Return the [X, Y] coordinate for the center point of the cell that contains the specified text.  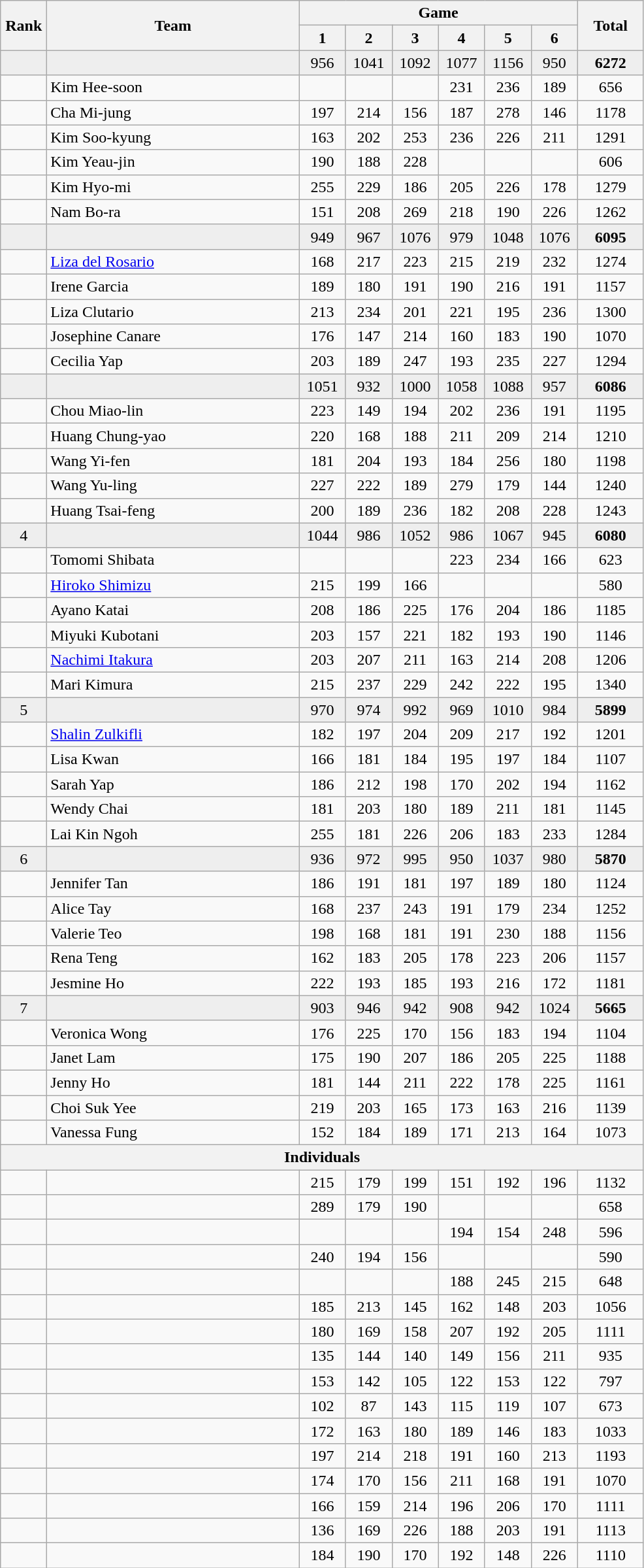
656 [610, 88]
979 [461, 237]
Team [173, 25]
1067 [508, 535]
135 [323, 1356]
606 [610, 162]
1010 [508, 709]
1195 [610, 411]
1146 [610, 635]
Mari Kimura [173, 684]
658 [610, 1207]
289 [323, 1207]
Huang Tsai-feng [173, 510]
1132 [610, 1182]
140 [415, 1356]
231 [461, 88]
5870 [610, 859]
Cha Mi-jung [173, 112]
1110 [610, 1556]
253 [415, 137]
Rena Teng [173, 958]
145 [415, 1307]
908 [461, 1008]
6272 [610, 63]
1104 [610, 1033]
1145 [610, 809]
159 [368, 1505]
247 [415, 361]
1033 [610, 1431]
1107 [610, 759]
154 [508, 1232]
Josephine Canare [173, 337]
3 [415, 38]
Huang Chung-yao [173, 436]
1048 [508, 237]
Kim Hyo-mi [173, 187]
240 [323, 1257]
946 [368, 1008]
Irene Garcia [173, 286]
115 [461, 1406]
1300 [610, 312]
136 [323, 1531]
Vanessa Fung [173, 1133]
1024 [554, 1008]
1193 [610, 1456]
1162 [610, 784]
Choi Suk Yee [173, 1108]
119 [508, 1406]
1161 [610, 1082]
1274 [610, 261]
Nachimi Itakura [173, 659]
Janet Lam [173, 1058]
6080 [610, 535]
956 [323, 63]
279 [461, 486]
245 [508, 1282]
5899 [610, 709]
1279 [610, 187]
201 [415, 312]
596 [610, 1232]
173 [461, 1108]
Veronica Wong [173, 1033]
Lai Kin Ngoh [173, 834]
220 [323, 436]
1 [323, 38]
Hiroko Shimizu [173, 585]
Jesmine Ho [173, 983]
903 [323, 1008]
2 [368, 38]
980 [554, 859]
243 [415, 909]
1041 [368, 63]
Rank [24, 25]
1178 [610, 112]
248 [554, 1232]
935 [610, 1356]
102 [323, 1406]
1037 [508, 859]
Kim Yeau-jin [173, 162]
590 [610, 1257]
1181 [610, 983]
Ayano Katai [173, 610]
Wendy Chai [173, 809]
936 [323, 859]
Jennifer Tan [173, 884]
Total [610, 25]
278 [508, 112]
Jenny Ho [173, 1082]
1284 [610, 834]
Sarah Yap [173, 784]
1092 [415, 63]
Miyuki Kubotani [173, 635]
230 [508, 933]
Wang Yu-ling [173, 486]
1206 [610, 659]
1201 [610, 735]
142 [368, 1381]
107 [554, 1406]
Liza del Rosario [173, 261]
87 [368, 1406]
1051 [323, 386]
974 [368, 709]
995 [415, 859]
1243 [610, 510]
143 [415, 1406]
232 [554, 261]
1044 [323, 535]
967 [368, 237]
1262 [610, 212]
5665 [610, 1008]
1000 [415, 386]
171 [461, 1133]
157 [368, 635]
158 [415, 1331]
648 [610, 1282]
1056 [610, 1307]
147 [368, 337]
Kim Hee-soon [173, 88]
242 [461, 684]
Game [438, 13]
Lisa Kwan [173, 759]
Chou Miao-lin [173, 411]
945 [554, 535]
1088 [508, 386]
Wang Yi-fen [173, 461]
1113 [610, 1531]
Kim Soo-kyung [173, 137]
1252 [610, 909]
7 [24, 1008]
Nam Bo-ra [173, 212]
1185 [610, 610]
233 [554, 834]
1124 [610, 884]
6086 [610, 386]
175 [323, 1058]
1210 [610, 436]
673 [610, 1406]
256 [508, 461]
972 [368, 859]
174 [323, 1480]
Liza Clutario [173, 312]
164 [554, 1133]
1198 [610, 461]
Valerie Teo [173, 933]
984 [554, 709]
1077 [461, 63]
1240 [610, 486]
Tomomi Shibata [173, 560]
165 [415, 1108]
Cecilia Yap [173, 361]
Shalin Zulkifli [173, 735]
Individuals [323, 1158]
105 [415, 1381]
1073 [610, 1133]
235 [508, 361]
1058 [461, 386]
1052 [415, 535]
1139 [610, 1108]
269 [415, 212]
200 [323, 510]
970 [323, 709]
623 [610, 560]
187 [461, 112]
949 [323, 237]
1294 [610, 361]
797 [610, 1381]
Alice Tay [173, 909]
152 [323, 1133]
957 [554, 386]
1340 [610, 684]
6095 [610, 237]
1188 [610, 1058]
992 [415, 709]
932 [368, 386]
969 [461, 709]
212 [368, 784]
1291 [610, 137]
580 [610, 585]
